For the text-containing cell, return its midpoint in (x, y) coordinate format. 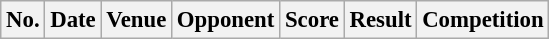
Date (73, 20)
Score (312, 20)
Competition (483, 20)
Venue (136, 20)
No. (23, 20)
Opponent (226, 20)
Result (380, 20)
